Return the (X, Y) coordinate for the center point of the cell that contains the specified text.  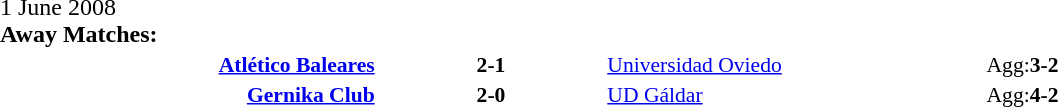
Universidad Oviedo (795, 64)
2-1 (492, 64)
